Provide the (X, Y) coordinate of the cell's center where the given text is located.  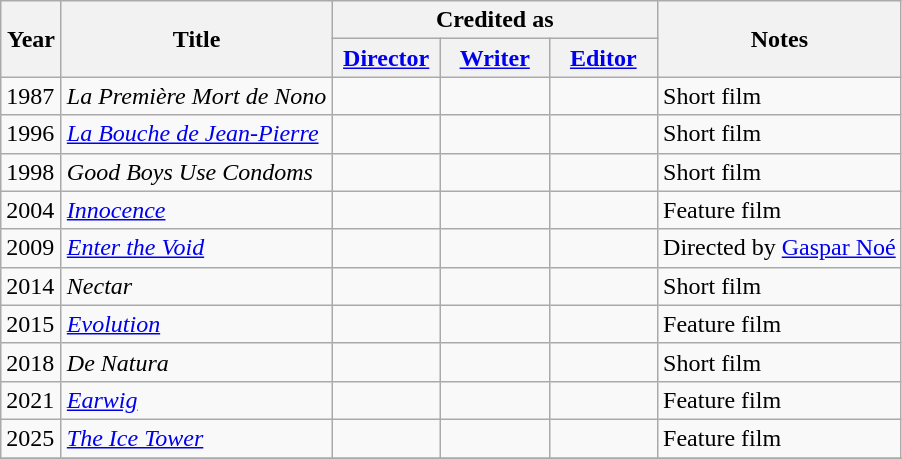
1998 (32, 172)
2009 (32, 248)
De Natura (196, 362)
2014 (32, 286)
La Bouche de Jean-Pierre (196, 134)
Director (386, 58)
2018 (32, 362)
Year (32, 39)
Innocence (196, 210)
Credited as (495, 20)
Editor (604, 58)
La Première Mort de Nono (196, 96)
Earwig (196, 400)
2004 (32, 210)
Nectar (196, 286)
Writer (494, 58)
Directed by Gaspar Noé (780, 248)
Title (196, 39)
1996 (32, 134)
The Ice Tower (196, 438)
Enter the Void (196, 248)
Notes (780, 39)
Evolution (196, 324)
1987 (32, 96)
Good Boys Use Condoms (196, 172)
2015 (32, 324)
2021 (32, 400)
2025 (32, 438)
